Output the (x, y) coordinate of the center of the cell containing the given text.  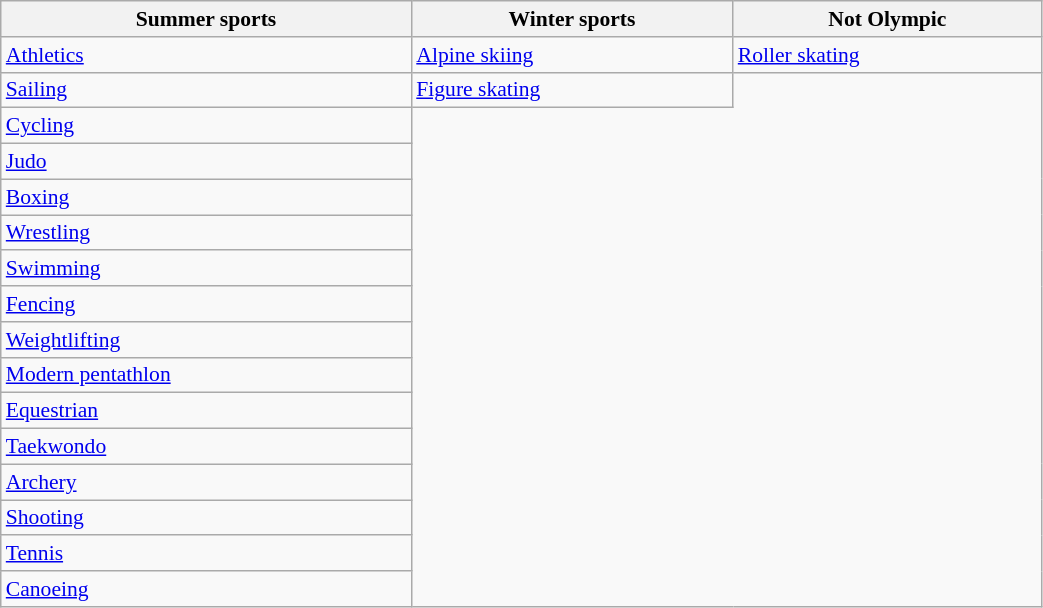
Winter sports (572, 19)
Weightlifting (206, 340)
Judo (206, 162)
Tennis (206, 554)
Figure skating (572, 90)
Athletics (206, 55)
Taekwondo (206, 447)
Archery (206, 482)
Equestrian (206, 411)
Roller skating (888, 55)
Summer sports (206, 19)
Shooting (206, 518)
Swimming (206, 269)
Sailing (206, 90)
Alpine skiing (572, 55)
Boxing (206, 197)
Fencing (206, 304)
Modern pentathlon (206, 375)
Wrestling (206, 233)
Canoeing (206, 589)
Cycling (206, 126)
Not Olympic (888, 19)
